Output the [x, y] coordinate of the center of the cell containing the given text.  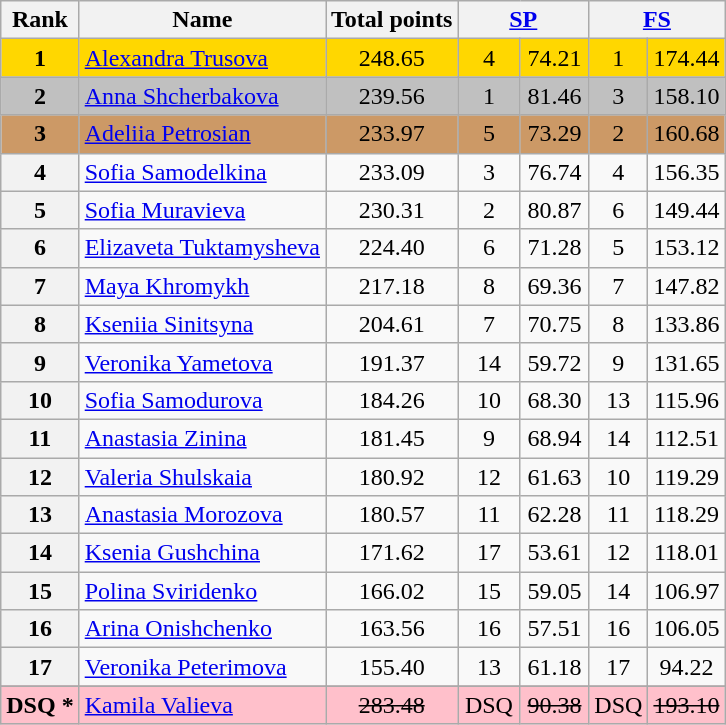
74.21 [554, 58]
68.94 [554, 438]
Polina Sviridenko [202, 591]
Sofia Muravieva [202, 210]
81.46 [554, 96]
239.56 [392, 96]
61.63 [554, 477]
191.37 [392, 362]
53.61 [554, 553]
118.29 [686, 515]
Rank [40, 20]
Total points [392, 20]
248.65 [392, 58]
68.30 [554, 400]
112.51 [686, 438]
106.05 [686, 629]
80.87 [554, 210]
62.28 [554, 515]
133.86 [686, 324]
Alexandra Trusova [202, 58]
73.29 [554, 134]
149.44 [686, 210]
106.97 [686, 591]
61.18 [554, 667]
Maya Khromykh [202, 286]
171.62 [392, 553]
Sofia Samodelkina [202, 172]
283.48 [392, 705]
71.28 [554, 248]
224.40 [392, 248]
Arina Onishchenko [202, 629]
156.35 [686, 172]
181.45 [392, 438]
DSQ * [40, 705]
166.02 [392, 591]
59.05 [554, 591]
69.36 [554, 286]
59.72 [554, 362]
Kseniia Sinitsyna [202, 324]
Anastasia Zinina [202, 438]
90.38 [554, 705]
131.65 [686, 362]
57.51 [554, 629]
163.56 [392, 629]
204.61 [392, 324]
Adeliia Petrosian [202, 134]
Name [202, 20]
230.31 [392, 210]
118.01 [686, 553]
Veronika Peterimova [202, 667]
115.96 [686, 400]
70.75 [554, 324]
Kamila Valieva [202, 705]
193.10 [686, 705]
Anastasia Morozova [202, 515]
147.82 [686, 286]
180.92 [392, 477]
119.29 [686, 477]
233.97 [392, 134]
Elizaveta Tuktamysheva [202, 248]
Valeria Shulskaia [202, 477]
174.44 [686, 58]
233.09 [392, 172]
94.22 [686, 667]
180.57 [392, 515]
158.10 [686, 96]
Sofia Samodurova [202, 400]
Veronika Yametova [202, 362]
184.26 [392, 400]
Anna Shcherbakova [202, 96]
Ksenia Gushchina [202, 553]
FS [657, 20]
160.68 [686, 134]
153.12 [686, 248]
155.40 [392, 667]
76.74 [554, 172]
SP [524, 20]
217.18 [392, 286]
